Return the [X, Y] coordinate for the center point of the cell that contains the specified text.  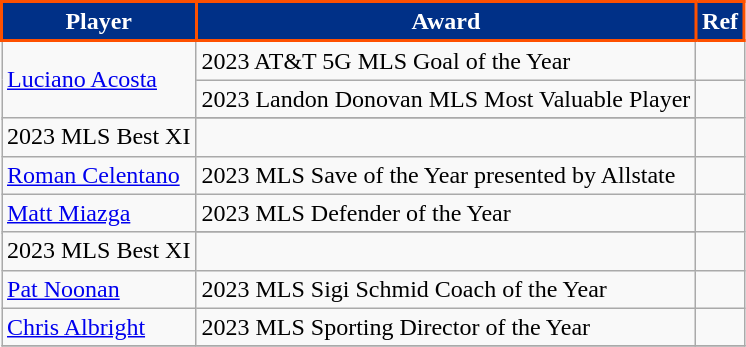
2023 MLS Save of the Year presented by Allstate [446, 175]
2023 MLS Sigi Schmid Coach of the Year [446, 289]
Award [446, 22]
Chris Albright [99, 327]
Pat Noonan [99, 289]
Roman Celentano [99, 175]
Ref [720, 22]
Luciano Acosta [99, 80]
2023 Landon Donovan MLS Most Valuable Player [446, 99]
2023 MLS Defender of the Year [446, 213]
Matt Miazga [99, 213]
Player [99, 22]
2023 MLS Sporting Director of the Year [446, 327]
2023 AT&T 5G MLS Goal of the Year [446, 60]
